Search for the cell housing the specified text and yield its (x, y) center coordinate. 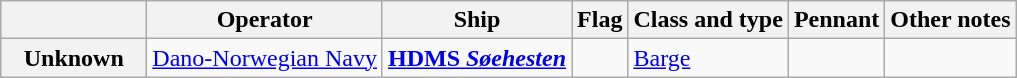
Dano-Norwegian Navy (265, 58)
Class and type (708, 20)
Pennant (836, 20)
Barge (708, 58)
Other notes (950, 20)
HDMS Søehesten (476, 58)
Flag (600, 20)
Unknown (74, 58)
Ship (476, 20)
Operator (265, 20)
